Return the (x, y) coordinate for the center point of the cell that contains the specified text.  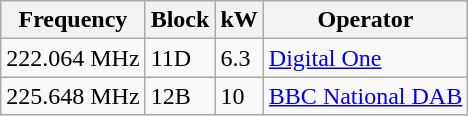
222.064 MHz (73, 58)
kW (239, 20)
Block (180, 20)
225.648 MHz (73, 96)
10 (239, 96)
Frequency (73, 20)
BBC National DAB (365, 96)
6.3 (239, 58)
Digital One (365, 58)
11D (180, 58)
Operator (365, 20)
12B (180, 96)
